Pinpoint the cell where the given text exists, returning its (X, Y) midpoint coordinate. 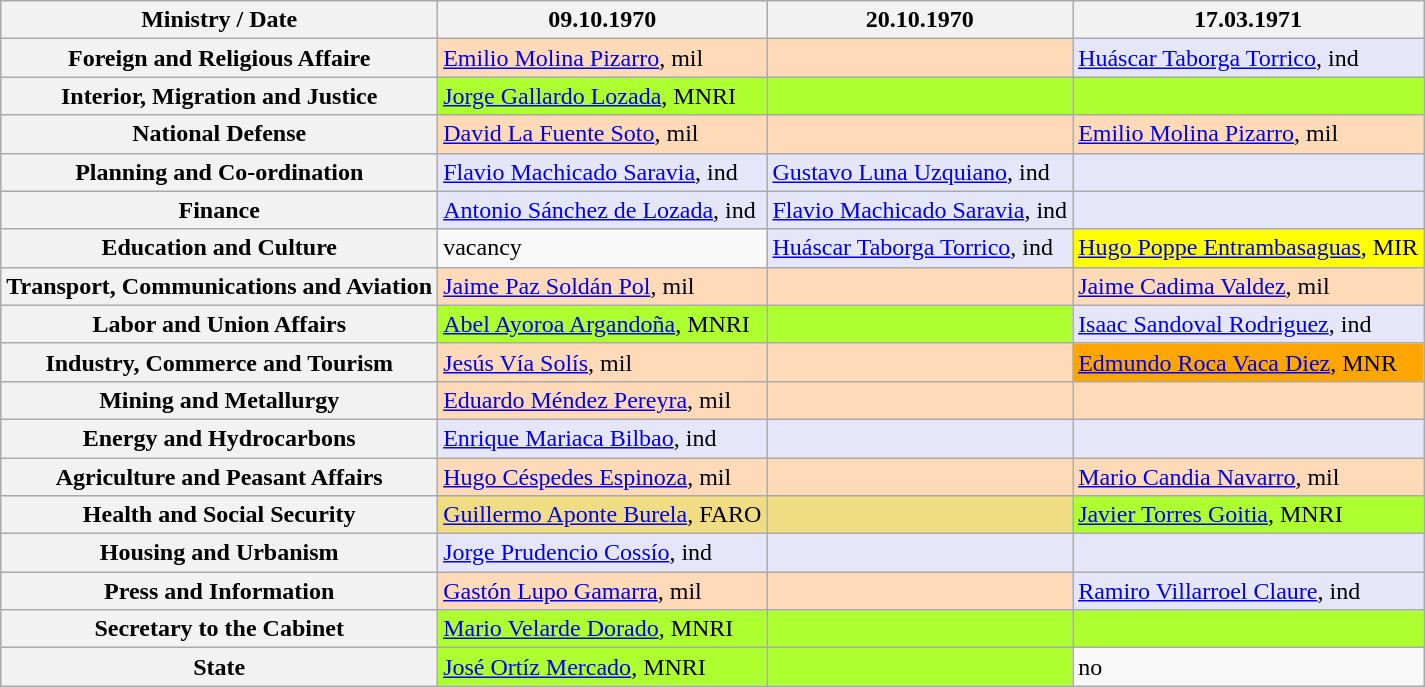
Isaac Sandoval Rodriguez, ind (1248, 324)
Hugo Céspedes Espinoza, mil (602, 477)
Mario Candia Navarro, mil (1248, 477)
Education and Culture (220, 248)
Ramiro Villarroel Claure, ind (1248, 591)
José Ortíz Mercado, MNRI (602, 667)
Antonio Sánchez de Lozada, ind (602, 210)
Transport, Communications and Aviation (220, 286)
Labor and Union Affairs (220, 324)
17.03.1971 (1248, 20)
Jaime Paz Soldán Pol, mil (602, 286)
Finance (220, 210)
Press and Information (220, 591)
Javier Torres Goitia, MNRI (1248, 515)
David La Fuente Soto, mil (602, 134)
Housing and Urbanism (220, 553)
Hugo Poppe Entrambasaguas, MIR (1248, 248)
Secretary to the Cabinet (220, 629)
Agriculture and Peasant Affairs (220, 477)
Jorge Prudencio Cossío, ind (602, 553)
Energy and Hydrocarbons (220, 438)
National Defense (220, 134)
Mining and Metallurgy (220, 400)
09.10.1970 (602, 20)
State (220, 667)
Foreign and Religious Affaire (220, 58)
Interior, Migration and Justice (220, 96)
Gastón Lupo Gamarra, mil (602, 591)
Jorge Gallardo Lozada, MNRI (602, 96)
Abel Ayoroa Argandoña, MNRI (602, 324)
Gustavo Luna Uzquiano, ind (920, 172)
Eduardo Méndez Pereyra, mil (602, 400)
Jesús Vía Solís, mil (602, 362)
Planning and Co-ordination (220, 172)
Edmundo Roca Vaca Diez, MNR (1248, 362)
vacancy (602, 248)
Ministry / Date (220, 20)
20.10.1970 (920, 20)
Industry, Commerce and Tourism (220, 362)
Jaime Cadima Valdez, mil (1248, 286)
Mario Velarde Dorado, MNRI (602, 629)
Health and Social Security (220, 515)
Enrique Mariaca Bilbao, ind (602, 438)
Guillermo Aponte Burela, FARO (602, 515)
no (1248, 667)
